Return [x, y] of the center of cell containing provided text 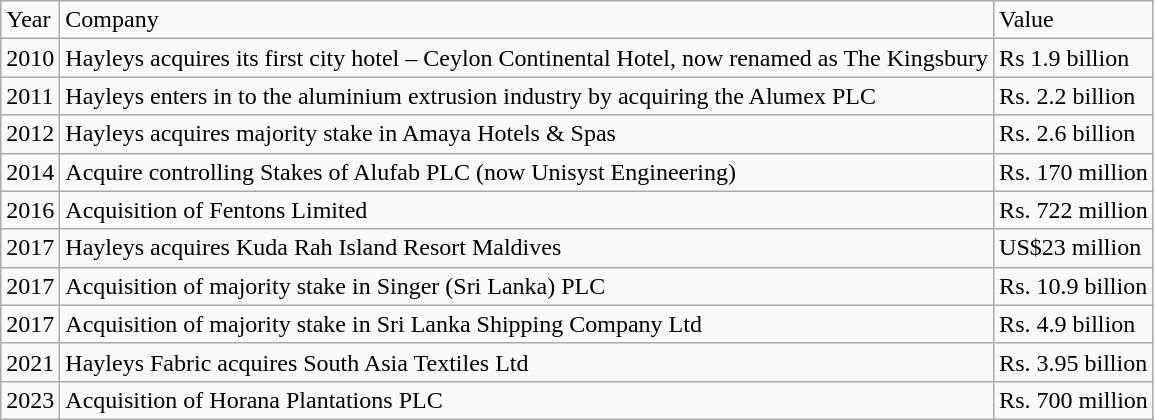
Rs. 3.95 billion [1074, 362]
Rs. 10.9 billion [1074, 286]
2010 [30, 58]
2021 [30, 362]
Rs 1.9 billion [1074, 58]
Rs. 170 million [1074, 172]
Hayleys acquires Kuda Rah Island Resort Maldives [527, 248]
Acquisition of majority stake in Sri Lanka Shipping Company Ltd [527, 324]
Rs. 4.9 billion [1074, 324]
Acquisition of Horana Plantations PLC [527, 400]
2014 [30, 172]
Rs. 700 million [1074, 400]
Acquisition of Fentons Limited [527, 210]
Hayleys acquires majority stake in Amaya Hotels & Spas [527, 134]
Rs. 2.6 billion [1074, 134]
Hayleys Fabric acquires South Asia Textiles Ltd [527, 362]
2011 [30, 96]
2012 [30, 134]
2016 [30, 210]
Year [30, 20]
Hayleys enters in to the aluminium extrusion industry by acquiring the Alumex PLC [527, 96]
Hayleys acquires its first city hotel – Ceylon Continental Hotel, now renamed as The Kingsbury [527, 58]
Value [1074, 20]
Acquire controlling Stakes of Alufab PLC (now Unisyst Engineering) [527, 172]
US$23 million [1074, 248]
2023 [30, 400]
Acquisition of majority stake in Singer (Sri Lanka) PLC [527, 286]
Rs. 722 million [1074, 210]
Company [527, 20]
Rs. 2.2 billion [1074, 96]
